Return (X, Y) of the center of cell containing provided text 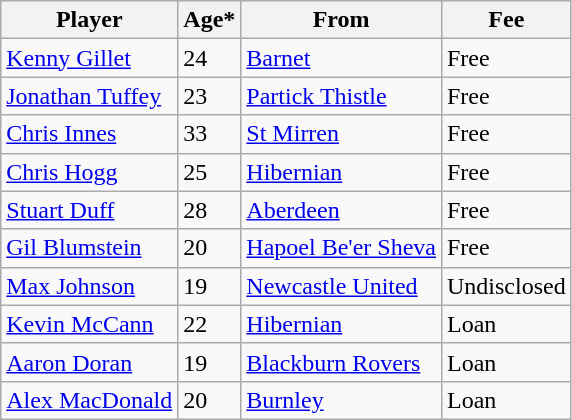
Hapoel Be'er Sheva (342, 248)
Max Johnson (90, 286)
Aaron Doran (90, 362)
28 (210, 210)
33 (210, 134)
Gil Blumstein (90, 248)
Newcastle United (342, 286)
Burnley (342, 400)
25 (210, 172)
24 (210, 58)
From (342, 20)
Partick Thistle (342, 96)
Kenny Gillet (90, 58)
St Mirren (342, 134)
22 (210, 324)
Blackburn Rovers (342, 362)
Barnet (342, 58)
Alex MacDonald (90, 400)
23 (210, 96)
Player (90, 20)
Fee (506, 20)
Chris Innes (90, 134)
Jonathan Tuffey (90, 96)
Age* (210, 20)
Kevin McCann (90, 324)
Undisclosed (506, 286)
Aberdeen (342, 210)
Stuart Duff (90, 210)
Chris Hogg (90, 172)
